Determine the [X, Y] coordinate at the center of the cell enclosing the given text.  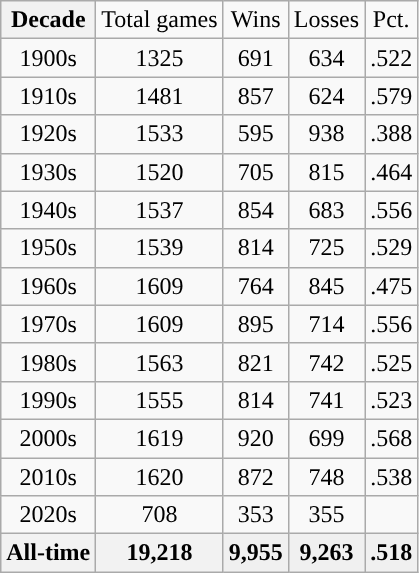
1900s [48, 58]
708 [160, 515]
1520 [160, 172]
19,218 [160, 553]
815 [326, 172]
.522 [392, 58]
872 [256, 477]
1950s [48, 248]
9,263 [326, 553]
353 [256, 515]
1970s [48, 324]
1325 [160, 58]
764 [256, 286]
.525 [392, 362]
1537 [160, 210]
742 [326, 362]
748 [326, 477]
683 [326, 210]
Decade [48, 20]
.538 [392, 477]
1940s [48, 210]
1619 [160, 438]
691 [256, 58]
Pct. [392, 20]
699 [326, 438]
741 [326, 400]
1539 [160, 248]
714 [326, 324]
624 [326, 96]
845 [326, 286]
1980s [48, 362]
355 [326, 515]
1930s [48, 172]
857 [256, 96]
1481 [160, 96]
Total games [160, 20]
920 [256, 438]
Wins [256, 20]
.475 [392, 286]
.579 [392, 96]
.518 [392, 553]
938 [326, 134]
.529 [392, 248]
1620 [160, 477]
895 [256, 324]
1555 [160, 400]
1910s [48, 96]
.464 [392, 172]
All-time [48, 553]
.568 [392, 438]
1920s [48, 134]
1563 [160, 362]
1533 [160, 134]
725 [326, 248]
2020s [48, 515]
705 [256, 172]
9,955 [256, 553]
Losses [326, 20]
2000s [48, 438]
.523 [392, 400]
.388 [392, 134]
595 [256, 134]
634 [326, 58]
854 [256, 210]
1990s [48, 400]
2010s [48, 477]
1960s [48, 286]
821 [256, 362]
